Output the (X, Y) coordinate of the center of the cell containing the given text.  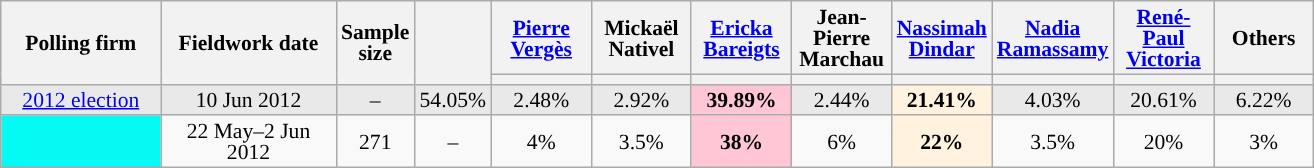
Nassimah Dindar (942, 38)
10 Jun 2012 (248, 100)
Fieldwork date (248, 42)
Nadia Ramassamy (1053, 38)
22% (942, 142)
4% (541, 142)
4.03% (1053, 100)
38% (741, 142)
Samplesize (375, 42)
3% (1264, 142)
2.48% (541, 100)
Pierre Vergès (541, 38)
2012 election (81, 100)
22 May–2 Jun 2012 (248, 142)
6.22% (1264, 100)
Mickaël Nativel (641, 38)
54.05% (452, 100)
2.44% (842, 100)
39.89% (741, 100)
Polling firm (81, 42)
20% (1163, 142)
René-Paul Victoria (1163, 38)
2.92% (641, 100)
Others (1264, 38)
21.41% (942, 100)
Jean-Pierre Marchau (842, 38)
20.61% (1163, 100)
6% (842, 142)
271 (375, 142)
Ericka Bareigts (741, 38)
